From the cell containing the given text, extract its center point as [x, y] coordinate. 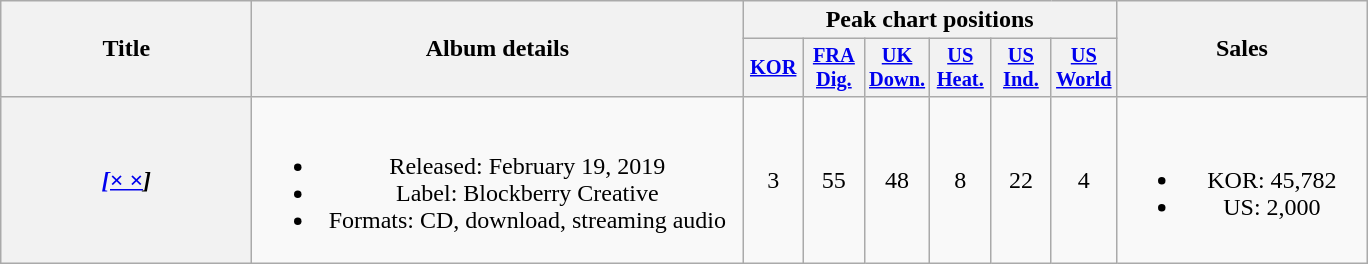
USWorld [1084, 68]
Sales [1242, 49]
FRA Dig. [834, 68]
4 [1084, 180]
KOR [774, 68]
48 [897, 180]
8 [960, 180]
Title [126, 49]
[× ×] [126, 180]
KOR: 45,782US: 2,000 [1242, 180]
55 [834, 180]
USInd. [1022, 68]
3 [774, 180]
USHeat. [960, 68]
UKDown. [897, 68]
Peak chart positions [930, 20]
Released: February 19, 2019Label: Blockberry CreativeFormats: CD, download, streaming audio [498, 180]
22 [1022, 180]
Album details [498, 49]
